Locate the cell with the specified text and output its (X, Y) center coordinate. 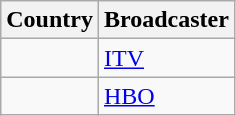
HBO (166, 96)
ITV (166, 58)
Country (50, 20)
Broadcaster (166, 20)
